Pinpoint the cell where the given text exists, returning its (x, y) midpoint coordinate. 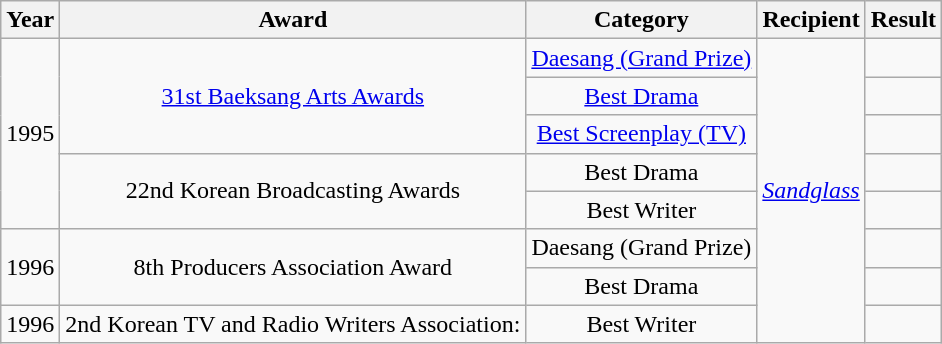
1995 (30, 134)
Sandglass (811, 191)
Recipient (811, 20)
8th Producers Association Award (293, 267)
Best Screenplay (TV) (642, 134)
Award (293, 20)
Result (903, 20)
31st Baeksang Arts Awards (293, 96)
22nd Korean Broadcasting Awards (293, 191)
2nd Korean TV and Radio Writers Association: (293, 324)
Year (30, 20)
Category (642, 20)
